Return the (X, Y) coordinate for the center point of the cell that contains the specified text.  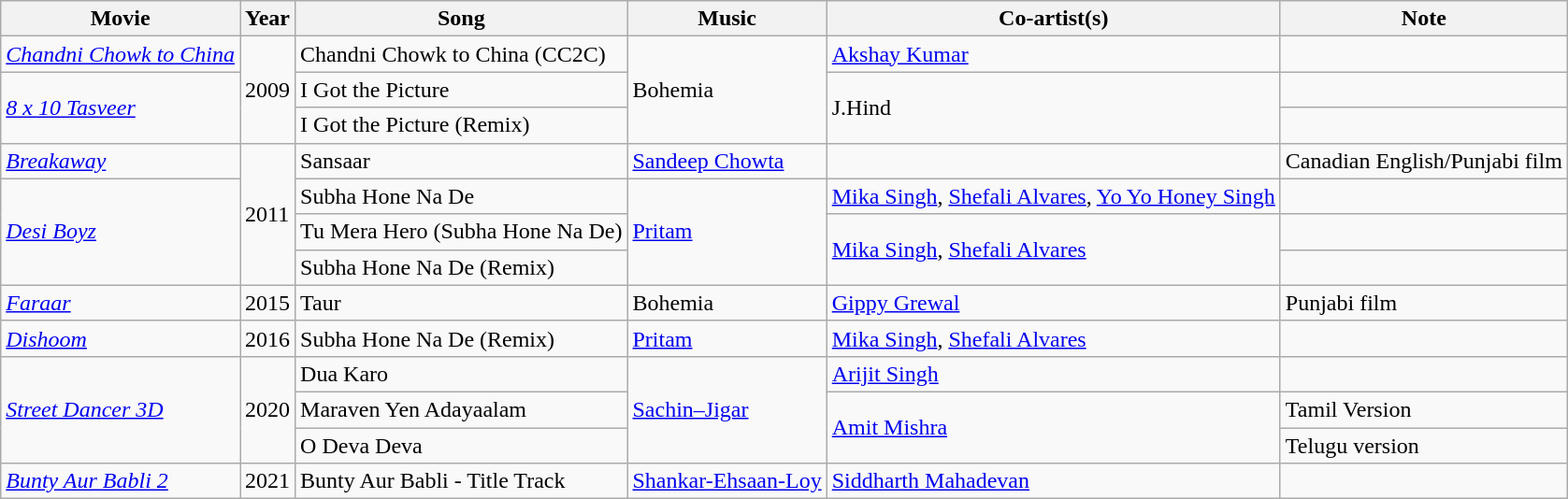
I Got the Picture (Remix) (462, 125)
Chandni Chowk to China (121, 54)
Music (727, 19)
Dua Karo (462, 374)
2020 (267, 409)
Arijit Singh (1053, 374)
8 x 10 Tasveer (121, 107)
Sachin–Jigar (727, 409)
Bunty Aur Babli 2 (121, 481)
2016 (267, 338)
Siddharth Mahadevan (1053, 481)
Amit Mishra (1053, 427)
Punjabi film (1423, 303)
Breakaway (121, 161)
Sandeep Chowta (727, 161)
Tamil Version (1423, 409)
2015 (267, 303)
O Deva Deva (462, 446)
Mika Singh, Shefali Alvares, Yo Yo Honey Singh (1053, 196)
2021 (267, 481)
Gippy Grewal (1053, 303)
Subha Hone Na De (462, 196)
Faraar (121, 303)
Song (462, 19)
2009 (267, 90)
Canadian English/Punjabi film (1423, 161)
Street Dancer 3D (121, 409)
Desi Boyz (121, 232)
Taur (462, 303)
Year (267, 19)
Chandni Chowk to China (CC2C) (462, 54)
Movie (121, 19)
Sansaar (462, 161)
Note (1423, 19)
Tu Mera Hero (Subha Hone Na De) (462, 232)
Co-artist(s) (1053, 19)
Shankar-Ehsaan-Loy (727, 481)
Dishoom (121, 338)
Bunty Aur Babli - Title Track (462, 481)
J.Hind (1053, 107)
2011 (267, 214)
Akshay Kumar (1053, 54)
I Got the Picture (462, 90)
Maraven Yen Adayaalam (462, 409)
Telugu version (1423, 446)
